Extract the (x, y) coordinate from the center of the cell holding the provided text.  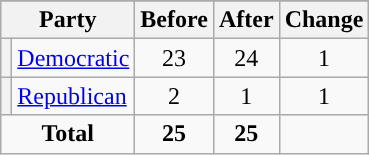
After (246, 20)
Democratic (74, 58)
23 (174, 58)
Change (324, 20)
Republican (74, 96)
2 (174, 96)
Total (68, 134)
24 (246, 58)
Party (68, 20)
Before (174, 20)
